For the text-containing cell, return its midpoint in (X, Y) coordinate format. 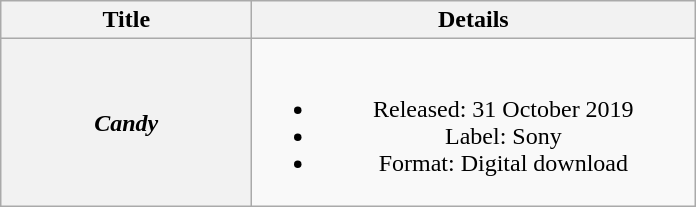
Released: 31 October 2019Label: SonyFormat: Digital download (474, 122)
Details (474, 20)
Candy (126, 122)
Title (126, 20)
